For the text-containing cell, return its midpoint in (X, Y) coordinate format. 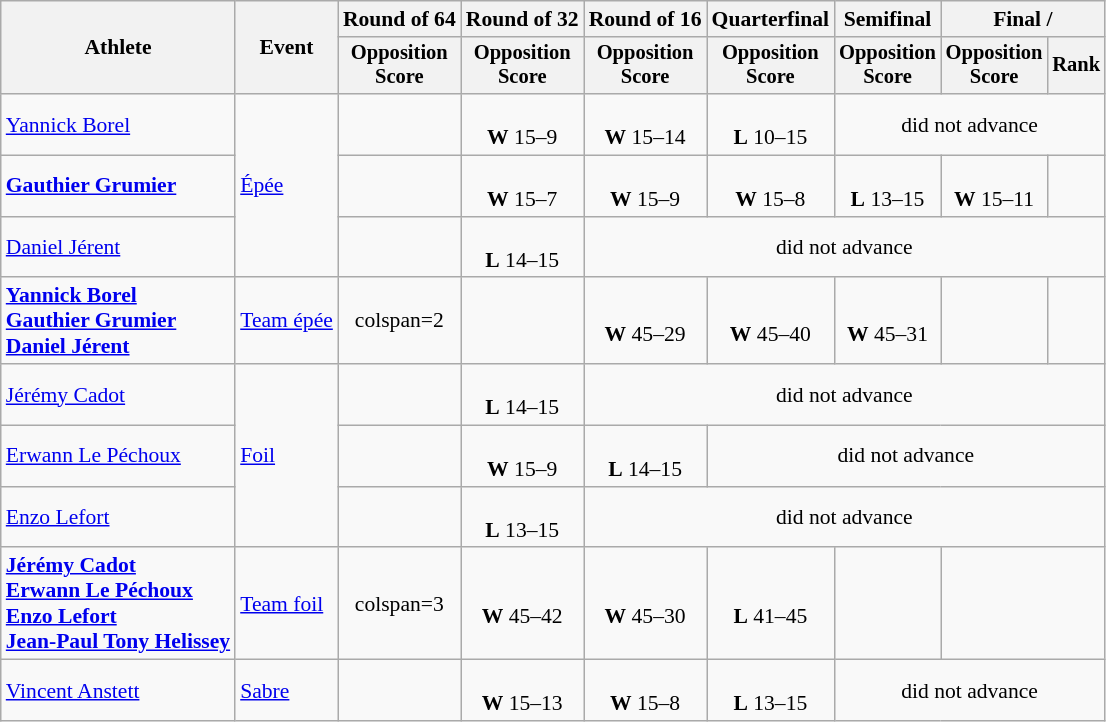
Enzo Lefort (118, 518)
Yannick BorelGauthier GrumierDaniel Jérent (118, 322)
Vincent Anstett (118, 690)
Yannick Borel (118, 124)
colspan=2 (400, 322)
Athlete (118, 48)
Foil (286, 456)
Team épée (286, 322)
Gauthier Grumier (118, 186)
W 15–13 (522, 690)
L 41–45 (771, 604)
W 45–40 (771, 322)
L 10–15 (771, 124)
Jérémy Cadot (118, 394)
Rank (1076, 66)
W 45–29 (646, 322)
W 45–42 (522, 604)
Round of 16 (646, 19)
W 15–11 (994, 186)
Event (286, 48)
W 15–14 (646, 124)
Round of 64 (400, 19)
W 45–31 (888, 322)
colspan=3 (400, 604)
W 45–30 (646, 604)
Épée (286, 186)
Erwann Le Péchoux (118, 456)
Jérémy CadotErwann Le PéchouxEnzo LefortJean-Paul Tony Helissey (118, 604)
Daniel Jérent (118, 248)
Final / (1023, 19)
Round of 32 (522, 19)
Semifinal (888, 19)
Team foil (286, 604)
Sabre (286, 690)
W 15–7 (522, 186)
Quarterfinal (771, 19)
